Determine the [X, Y] coordinate at the center of the cell enclosing the given text.  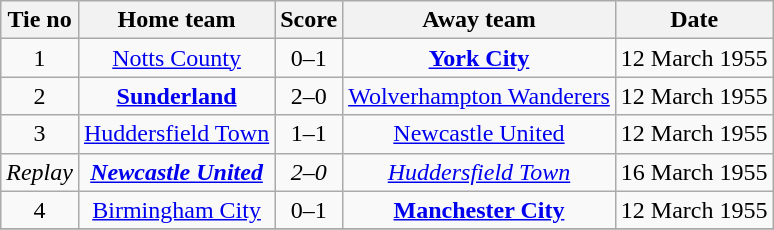
Date [694, 20]
York City [480, 58]
1–1 [309, 134]
Manchester City [480, 210]
Sunderland [176, 96]
2 [40, 96]
Home team [176, 20]
4 [40, 210]
Score [309, 20]
3 [40, 134]
16 March 1955 [694, 172]
Tie no [40, 20]
Wolverhampton Wanderers [480, 96]
Away team [480, 20]
1 [40, 58]
Birmingham City [176, 210]
Replay [40, 172]
Notts County [176, 58]
